Detect which cell encompasses the target text, then output its [X, Y] center coordinate. 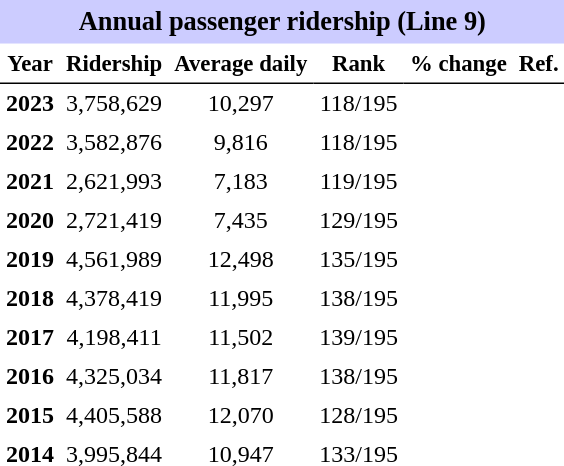
2018 [30, 298]
4,405,588 [114, 416]
2,621,993 [114, 182]
7,183 [240, 182]
4,561,989 [114, 260]
Year [30, 64]
4,325,034 [114, 376]
11,817 [240, 376]
% change [458, 64]
4,198,411 [114, 338]
128/195 [358, 416]
135/195 [358, 260]
10,297 [240, 104]
2019 [30, 260]
2020 [30, 220]
3,582,876 [114, 142]
2023 [30, 104]
3,758,629 [114, 104]
2015 [30, 416]
2,721,419 [114, 220]
129/195 [358, 220]
2017 [30, 338]
2021 [30, 182]
12,070 [240, 416]
Ridership [114, 64]
2022 [30, 142]
2016 [30, 376]
4,378,419 [114, 298]
Rank [358, 64]
7,435 [240, 220]
119/195 [358, 182]
11,995 [240, 298]
12,498 [240, 260]
9,816 [240, 142]
139/195 [358, 338]
11,502 [240, 338]
Average daily [240, 64]
